Detect which cell encompasses the target text, then output its (X, Y) center coordinate. 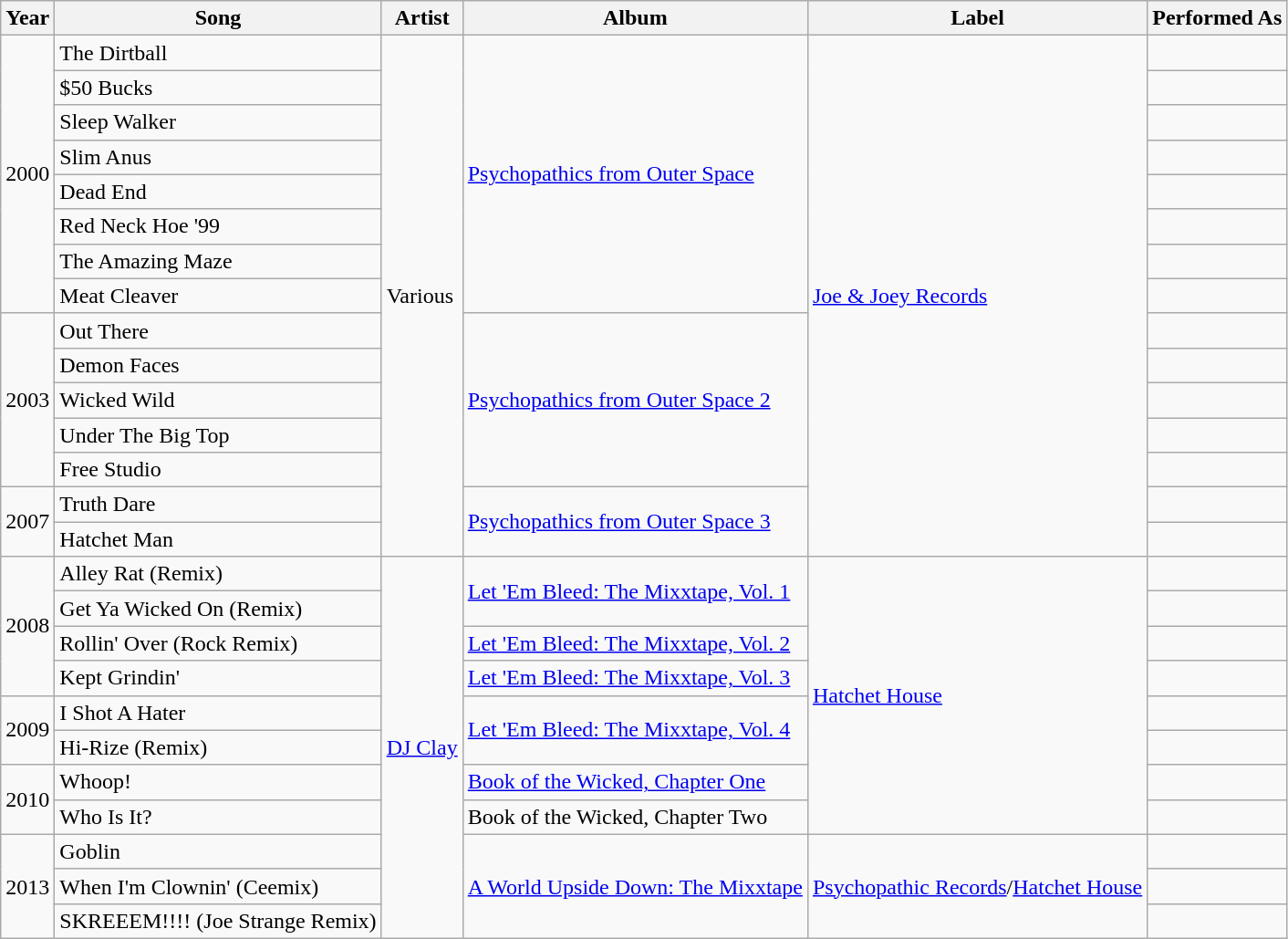
Let 'Em Bleed: The Mixxtape, Vol. 2 (635, 643)
Psychopathic Records/Hatchet House (977, 886)
2008 (27, 626)
Free Studio (218, 470)
2003 (27, 400)
2013 (27, 886)
Truth Dare (218, 505)
Demon Faces (218, 365)
2000 (27, 174)
Let 'Em Bleed: The Mixxtape, Vol. 4 (635, 730)
DJ Clay (421, 748)
2007 (27, 522)
Joe & Joey Records (977, 296)
Year (27, 18)
Book of the Wicked, Chapter One (635, 782)
A World Upside Down: The Mixxtape (635, 886)
The Amazing Maze (218, 261)
Label (977, 18)
Kept Grindin' (218, 678)
Psychopathics from Outer Space 3 (635, 522)
Who Is It? (218, 817)
When I'm Clownin' (Ceemix) (218, 886)
Out There (218, 330)
Slim Anus (218, 157)
Meat Cleaver (218, 296)
Red Neck Hoe '99 (218, 226)
Artist (421, 18)
Hi-Rize (Remix) (218, 747)
Psychopathics from Outer Space 2 (635, 400)
Hatchet Man (218, 539)
Goblin (218, 851)
Let 'Em Bleed: The Mixxtape, Vol. 1 (635, 591)
2009 (27, 730)
Hatchet House (977, 695)
Song (218, 18)
Get Ya Wicked On (Remix) (218, 609)
Wicked Wild (218, 400)
Dead End (218, 192)
$50 Bucks (218, 88)
Book of the Wicked, Chapter Two (635, 817)
Psychopathics from Outer Space (635, 174)
Whoop! (218, 782)
2010 (27, 799)
Album (635, 18)
Alley Rat (Remix) (218, 574)
The Dirtball (218, 53)
Let 'Em Bleed: The Mixxtape, Vol. 3 (635, 678)
Performed As (1217, 18)
Under The Big Top (218, 435)
I Shot A Hater (218, 713)
SKREEEM!!!! (Joe Strange Remix) (218, 921)
Rollin' Over (Rock Remix) (218, 643)
Sleep Walker (218, 122)
Various (421, 296)
